Pinpoint the cell where the given text exists, returning its (x, y) midpoint coordinate. 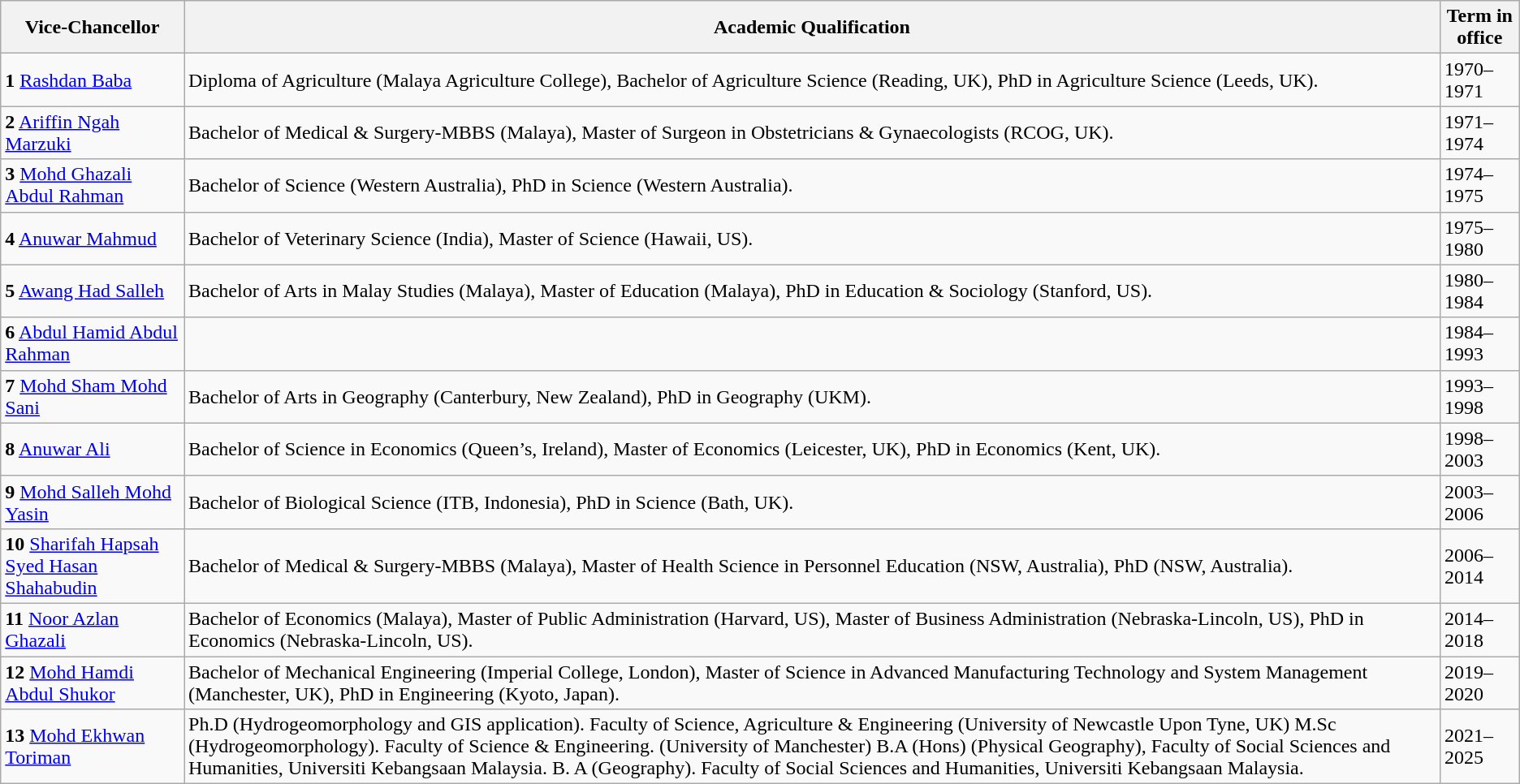
1974–1975 (1479, 185)
Bachelor of Biological Science (ITB, Indonesia), PhD in Science (Bath, UK). (812, 502)
Diploma of Agriculture (Malaya Agriculture College), Bachelor of Agriculture Science (Reading, UK), PhD in Agriculture Science (Leeds, UK). (812, 80)
Bachelor of Veterinary Science (India), Master of Science (Hawaii, US). (812, 239)
Bachelor of Medical & Surgery-MBBS (Malaya), Master of Surgeon in Obstetricians & Gynaecologists (RCOG, UK). (812, 133)
1 Rashdan Baba (93, 80)
1970–1971 (1479, 80)
Academic Qualification (812, 28)
3 Mohd Ghazali Abdul Rahman (93, 185)
12 Mohd Hamdi Abdul Shukor (93, 682)
2014–2018 (1479, 630)
1971–1974 (1479, 133)
10 Sharifah Hapsah Syed Hasan Shahabudin (93, 566)
2019–2020 (1479, 682)
Vice-Chancellor (93, 28)
2 Ariffin Ngah Marzuki (93, 133)
Bachelor of Arts in Malay Studies (Malaya), Master of Education (Malaya), PhD in Education & Sociology (Stanford, US). (812, 291)
8 Anuwar Ali (93, 450)
1975–1980 (1479, 239)
2021–2025 (1479, 747)
Bachelor of Science (Western Australia), PhD in Science (Western Australia). (812, 185)
4 Anuwar Mahmud (93, 239)
Bachelor of Arts in Geography (Canterbury, New Zealand), PhD in Geography (UKM). (812, 396)
6 Abdul Hamid Abdul Rahman (93, 344)
5 Awang Had Salleh (93, 291)
1993–1998 (1479, 396)
7 Mohd Sham Mohd Sani (93, 396)
Bachelor of Science in Economics (Queen’s, Ireland), Master of Economics (Leicester, UK), PhD in Economics (Kent, UK). (812, 450)
13 Mohd Ekhwan Toriman (93, 747)
2003–2006 (1479, 502)
Bachelor of Medical & Surgery-MBBS (Malaya), Master of Health Science in Personnel Education (NSW, Australia), PhD (NSW, Australia). (812, 566)
1998–2003 (1479, 450)
Term in office (1479, 28)
1980–1984 (1479, 291)
9 Mohd Salleh Mohd Yasin (93, 502)
1984–1993 (1479, 344)
2006–2014 (1479, 566)
11 Noor Azlan Ghazali (93, 630)
